Determine the (X, Y) coordinate at the center of the cell enclosing the given text.  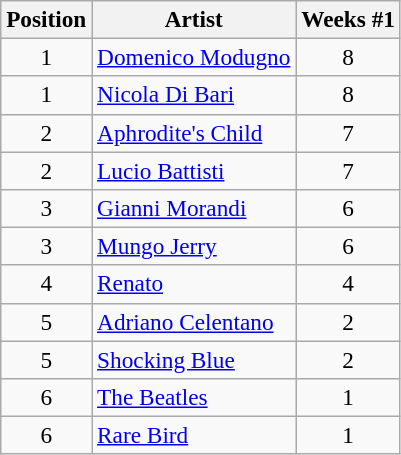
The Beatles (194, 397)
Artist (194, 19)
Nicola Di Bari (194, 95)
Mungo Jerry (194, 246)
Gianni Morandi (194, 208)
Aphrodite's Child (194, 133)
Lucio Battisti (194, 170)
Weeks #1 (348, 19)
Position (46, 19)
Domenico Modugno (194, 57)
Rare Bird (194, 435)
Renato (194, 284)
Adriano Celentano (194, 322)
Shocking Blue (194, 359)
